Return (x, y) of the center of cell containing provided text 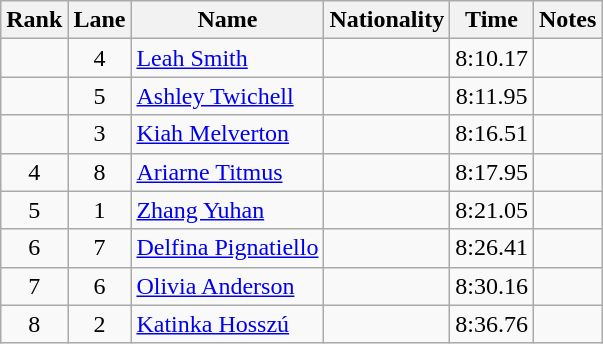
8:17.95 (492, 172)
8:26.41 (492, 248)
Lane (100, 20)
8:16.51 (492, 134)
Notes (567, 20)
Name (228, 20)
Zhang Yuhan (228, 210)
Ashley Twichell (228, 96)
Ariarne Titmus (228, 172)
2 (100, 324)
Kiah Melverton (228, 134)
Leah Smith (228, 58)
3 (100, 134)
Delfina Pignatiello (228, 248)
8:11.95 (492, 96)
Rank (34, 20)
8:36.76 (492, 324)
8:30.16 (492, 286)
Time (492, 20)
Olivia Anderson (228, 286)
8:10.17 (492, 58)
Katinka Hosszú (228, 324)
Nationality (387, 20)
8:21.05 (492, 210)
1 (100, 210)
